Return the (x, y) coordinate for the center point of the cell that contains the specified text.  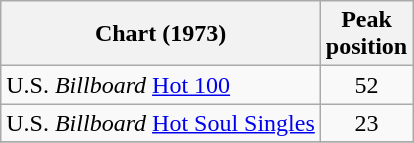
23 (366, 123)
52 (366, 85)
Peakposition (366, 34)
U.S. Billboard Hot 100 (161, 85)
U.S. Billboard Hot Soul Singles (161, 123)
Chart (1973) (161, 34)
